Return the (X, Y) coordinate for the center point of the cell that contains the specified text.  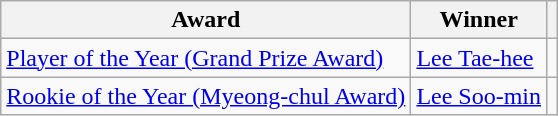
Lee Soo-min (479, 96)
Winner (479, 20)
Award (206, 20)
Lee Tae-hee (479, 58)
Player of the Year (Grand Prize Award) (206, 58)
Rookie of the Year (Myeong-chul Award) (206, 96)
